Identify which cell holds the provided text, then report its [x, y] central coordinate. 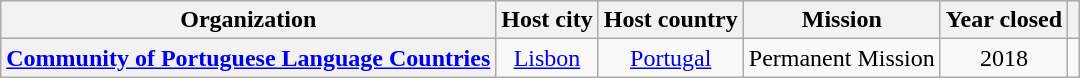
Year closed [1004, 20]
Mission [842, 20]
Community of Portuguese Language Countries [248, 58]
Portugal [670, 58]
Host country [670, 20]
Host city [547, 20]
Lisbon [547, 58]
Organization [248, 20]
Permanent Mission [842, 58]
2018 [1004, 58]
